Output the (x, y) coordinate of the center of the cell containing the given text.  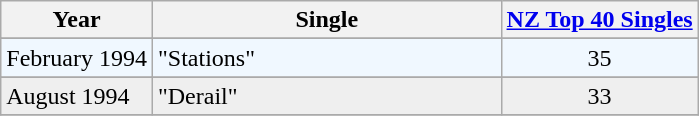
Year (77, 20)
35 (600, 58)
"Stations" (326, 58)
Single (326, 20)
"Derail" (326, 96)
February 1994 (77, 58)
33 (600, 96)
NZ Top 40 Singles (600, 20)
August 1994 (77, 96)
